For the text-containing cell, return its midpoint in [x, y] coordinate format. 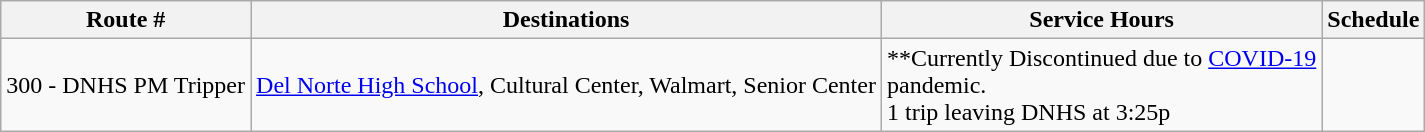
Service Hours [1101, 20]
Schedule [1374, 20]
Destinations [566, 20]
Del Norte High School, Cultural Center, Walmart, Senior Center [566, 85]
**Currently Discontinued due to COVID-19pandemic.1 trip leaving DNHS at 3:25p [1101, 85]
300 - DNHS PM Tripper [126, 85]
Route # [126, 20]
